Identify which cell holds the provided text, then report its (X, Y) central coordinate. 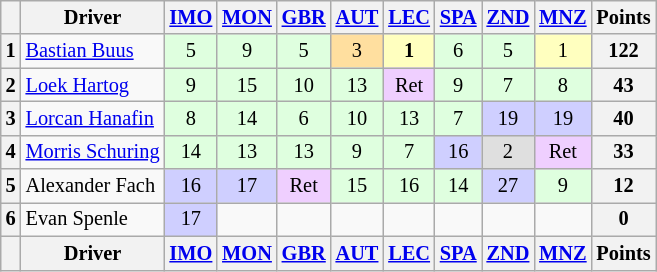
4 (11, 152)
12 (623, 186)
Bastian Buus (93, 51)
122 (623, 51)
Evan Spenle (93, 219)
33 (623, 152)
0 (623, 219)
Loek Hartog (93, 85)
Alexander Fach (93, 186)
Lorcan Hanafin (93, 118)
40 (623, 118)
27 (508, 186)
43 (623, 85)
Morris Schuring (93, 152)
